Provide the [x, y] coordinate of the cell's center where the given text is located.  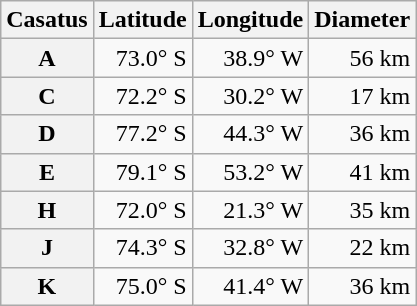
73.0° S [142, 58]
C [47, 96]
77.2° S [142, 134]
H [47, 210]
72.0° S [142, 210]
35 km [362, 210]
79.1° S [142, 172]
21.3° W [250, 210]
41.4° W [250, 286]
A [47, 58]
32.8° W [250, 248]
Casatus [47, 20]
E [47, 172]
17 km [362, 96]
53.2° W [250, 172]
22 km [362, 248]
38.9° W [250, 58]
44.3° W [250, 134]
74.3° S [142, 248]
41 km [362, 172]
75.0° S [142, 286]
Longitude [250, 20]
Diameter [362, 20]
K [47, 286]
30.2° W [250, 96]
J [47, 248]
D [47, 134]
Latitude [142, 20]
72.2° S [142, 96]
56 km [362, 58]
